Provide the [X, Y] coordinate of the cell's center where the given text is located.  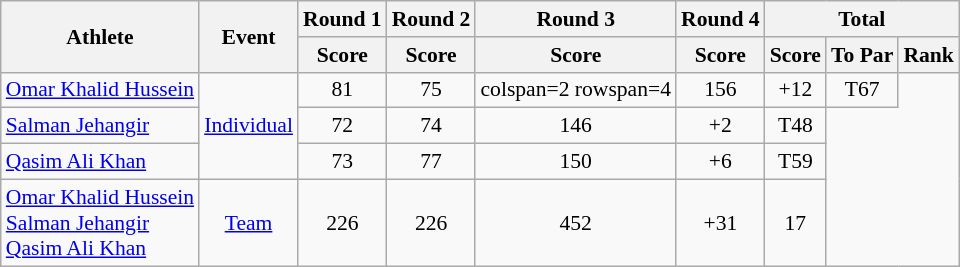
72 [342, 126]
150 [576, 162]
Athlete [100, 36]
Event [248, 36]
+31 [720, 222]
17 [796, 222]
74 [432, 126]
+12 [796, 90]
75 [432, 90]
Round 4 [720, 19]
+6 [720, 162]
T67 [862, 90]
colspan=2 rowspan=4 [576, 90]
Salman Jehangir [100, 126]
To Par [862, 55]
+2 [720, 126]
T59 [796, 162]
Omar Khalid Hussein [100, 90]
Round 2 [432, 19]
Rank [928, 55]
73 [342, 162]
T48 [796, 126]
81 [342, 90]
Total [862, 19]
146 [576, 126]
Qasim Ali Khan [100, 162]
Omar Khalid HusseinSalman JehangirQasim Ali Khan [100, 222]
452 [576, 222]
156 [720, 90]
Round 3 [576, 19]
Individual [248, 126]
Round 1 [342, 19]
77 [432, 162]
Team [248, 222]
